Detect which cell encompasses the target text, then output its (X, Y) center coordinate. 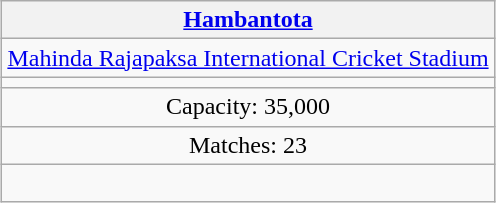
Mahinda Rajapaksa International Cricket Stadium (248, 58)
Matches: 23 (248, 145)
Hambantota (248, 20)
Capacity: 35,000 (248, 107)
